Extract the [x, y] coordinate from the center of the cell holding the provided text.  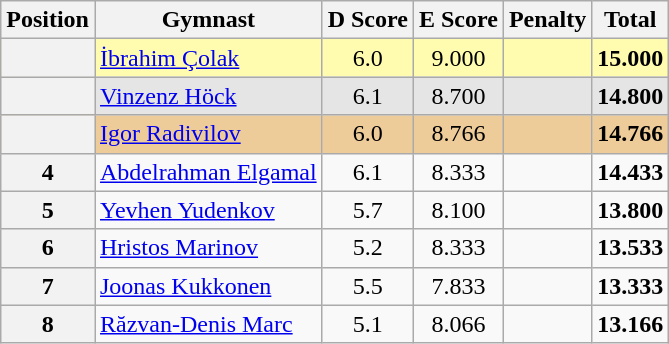
5.5 [368, 286]
13.533 [630, 248]
Răzvan-Denis Marc [208, 324]
Yevhen Yudenkov [208, 210]
15.000 [630, 58]
Joonas Kukkonen [208, 286]
13.166 [630, 324]
14.800 [630, 96]
8.066 [458, 324]
5 [48, 210]
Vinzenz Höck [208, 96]
8.700 [458, 96]
E Score [458, 20]
İbrahim Çolak [208, 58]
6 [48, 248]
7 [48, 286]
5.7 [368, 210]
4 [48, 172]
7.833 [458, 286]
Total [630, 20]
Position [48, 20]
9.000 [458, 58]
8 [48, 324]
14.766 [630, 134]
5.1 [368, 324]
8.100 [458, 210]
13.800 [630, 210]
D Score [368, 20]
14.433 [630, 172]
5.2 [368, 248]
Abdelrahman Elgamal [208, 172]
Hristos Marinov [208, 248]
Igor Radivilov [208, 134]
8.766 [458, 134]
Penalty [547, 20]
Gymnast [208, 20]
13.333 [630, 286]
